Capture the cell that displays the provided text and extract its [x, y] central coordinate. 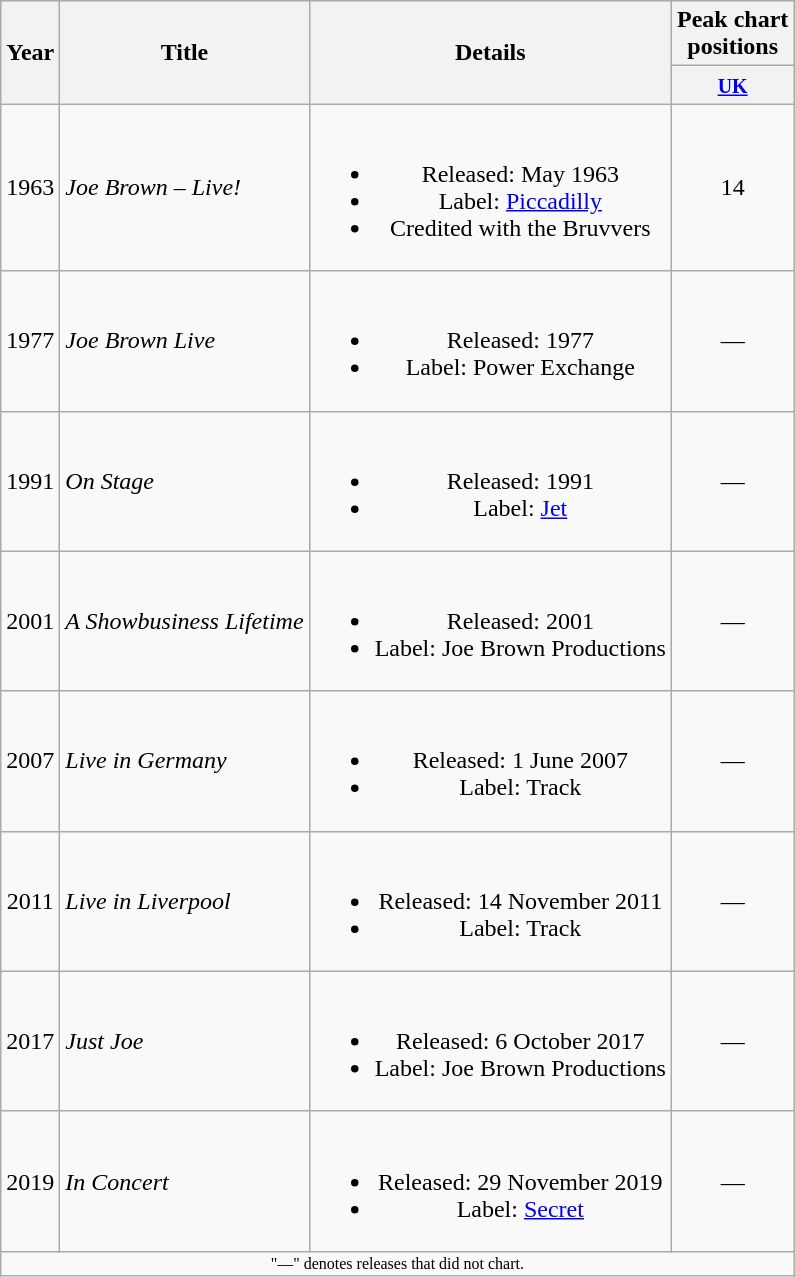
Just Joe [184, 1041]
"—" denotes releases that did not chart. [398, 1263]
2007 [30, 761]
Released: 1991Label: Jet [490, 481]
2017 [30, 1041]
Joe Brown Live [184, 341]
Details [490, 52]
Released: May 1963Label: PiccadillyCredited with the Bruvvers [490, 188]
On Stage [184, 481]
2011 [30, 901]
Released: 1977Label: Power Exchange [490, 341]
Year [30, 52]
2001 [30, 621]
A Showbusiness Lifetime [184, 621]
Released: 1 June 2007Label: Track [490, 761]
Released: 6 October 2017Label: Joe Brown Productions [490, 1041]
1977 [30, 341]
1963 [30, 188]
1991 [30, 481]
Joe Brown – Live! [184, 188]
Title [184, 52]
Live in Germany [184, 761]
Released: 29 November 2019Label: Secret [490, 1181]
In Concert [184, 1181]
2019 [30, 1181]
Live in Liverpool [184, 901]
UK [732, 85]
14 [732, 188]
Released: 14 November 2011Label: Track [490, 901]
Peak chartpositions [732, 34]
Released: 2001Label: Joe Brown Productions [490, 621]
